Return [X, Y] of the center of cell containing provided text 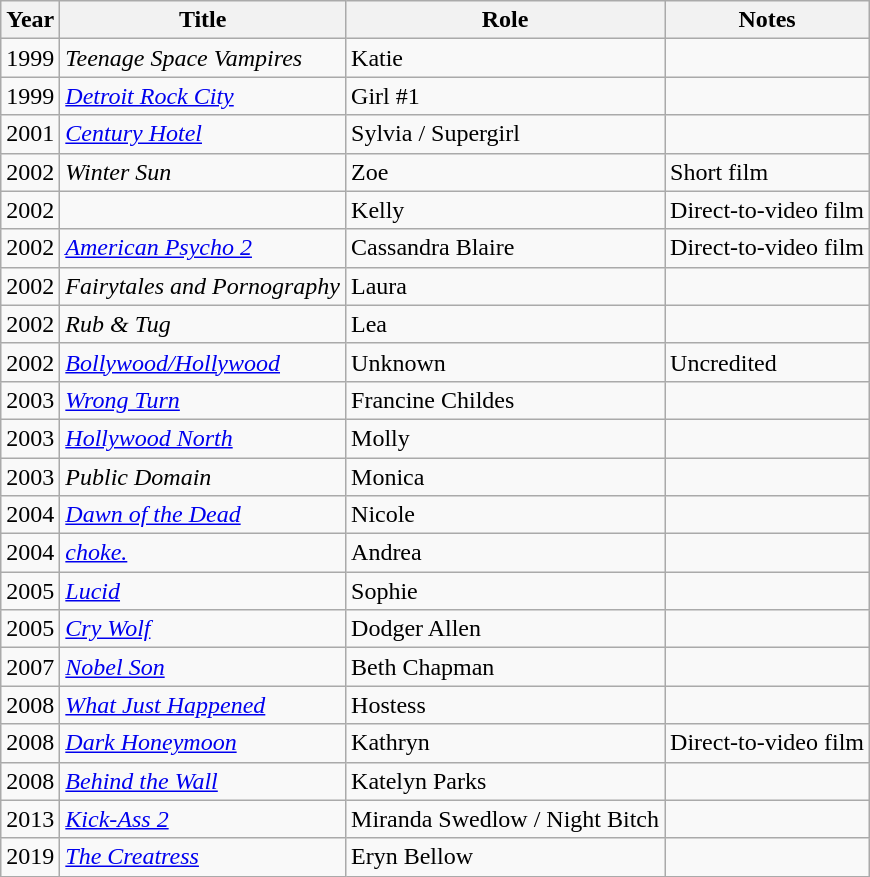
2001 [30, 134]
Kathryn [506, 743]
Eryn Bellow [506, 857]
Hollywood North [203, 438]
2013 [30, 819]
Girl #1 [506, 96]
Andrea [506, 553]
Lucid [203, 591]
What Just Happened [203, 705]
Century Hotel [203, 134]
Lea [506, 324]
Kelly [506, 210]
The Creatress [203, 857]
Hostess [506, 705]
Beth Chapman [506, 667]
Role [506, 20]
Short film [768, 172]
Dark Honeymoon [203, 743]
Unknown [506, 362]
Teenage Space Vampires [203, 58]
Public Domain [203, 477]
Zoe [506, 172]
Dodger Allen [506, 629]
Notes [768, 20]
Laura [506, 286]
Monica [506, 477]
Cassandra Blaire [506, 248]
Molly [506, 438]
Title [203, 20]
Wrong Turn [203, 400]
Sylvia / Supergirl [506, 134]
Katie [506, 58]
2019 [30, 857]
Rub & Tug [203, 324]
Dawn of the Dead [203, 515]
Katelyn Parks [506, 781]
Uncredited [768, 362]
Year [30, 20]
choke. [203, 553]
Fairytales and Pornography [203, 286]
Nobel Son [203, 667]
Winter Sun [203, 172]
Kick-Ass 2 [203, 819]
Behind the Wall [203, 781]
Francine Childes [506, 400]
American Psycho 2 [203, 248]
2007 [30, 667]
Bollywood/Hollywood [203, 362]
Miranda Swedlow / Night Bitch [506, 819]
Sophie [506, 591]
Nicole [506, 515]
Detroit Rock City [203, 96]
Cry Wolf [203, 629]
